Pinpoint the cell where the given text exists, returning its [X, Y] midpoint coordinate. 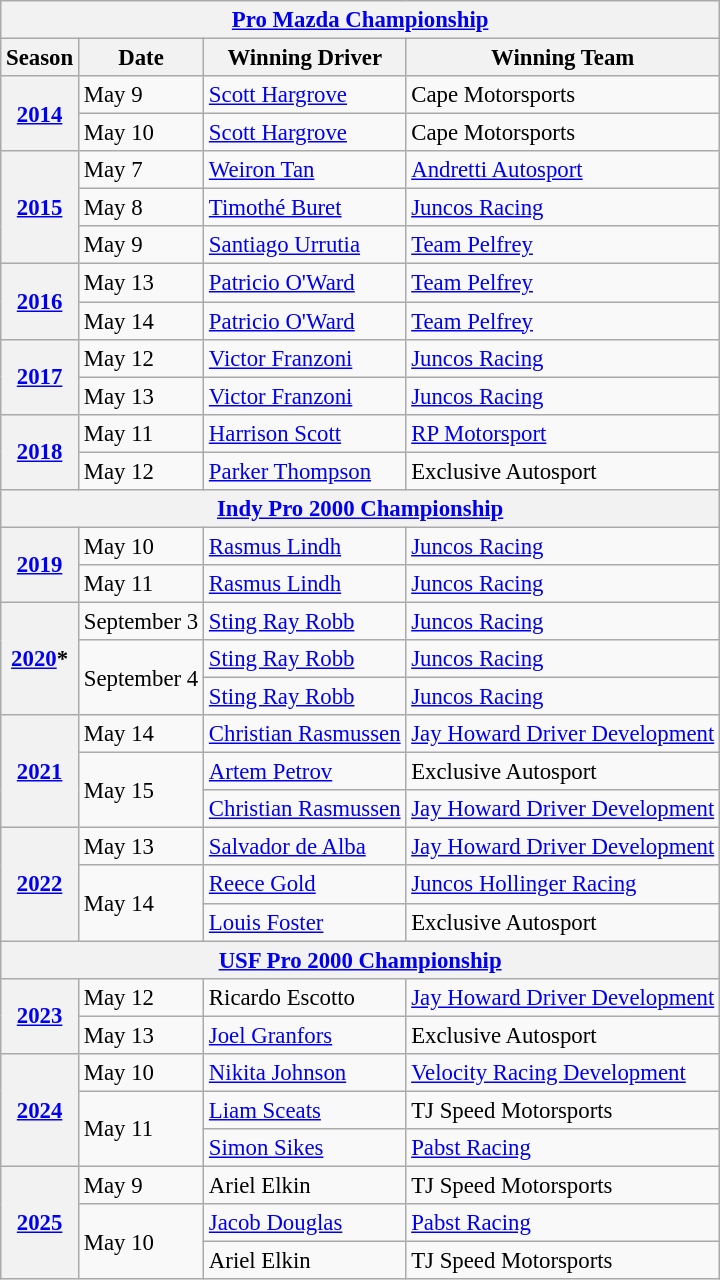
Nikita Johnson [305, 1073]
Louis Foster [305, 922]
September 3 [140, 621]
Weiron Tan [305, 170]
Jacob Douglas [305, 1223]
September 4 [140, 678]
Santiago Urrutia [305, 245]
Pro Mazda Championship [360, 20]
Harrison Scott [305, 433]
Winning Driver [305, 58]
Joel Granfors [305, 1035]
2015 [40, 208]
May 8 [140, 208]
2020* [40, 658]
Ricardo Escotto [305, 997]
May 15 [140, 790]
2017 [40, 376]
Andretti Autosport [563, 170]
Liam Sceats [305, 1110]
2022 [40, 884]
2019 [40, 564]
USF Pro 2000 Championship [360, 960]
Parker Thompson [305, 471]
Juncos Hollinger Racing [563, 885]
Reece Gold [305, 885]
Velocity Racing Development [563, 1073]
Simon Sikes [305, 1148]
2018 [40, 452]
Winning Team [563, 58]
Season [40, 58]
Indy Pro 2000 Championship [360, 509]
RP Motorsport [563, 433]
Timothé Buret [305, 208]
Date [140, 58]
2023 [40, 1016]
Artem Petrov [305, 772]
Salvador de Alba [305, 847]
2014 [40, 114]
2024 [40, 1110]
2025 [40, 1222]
2016 [40, 302]
2021 [40, 772]
May 7 [140, 170]
